Detect which cell encompasses the target text, then output its [X, Y] center coordinate. 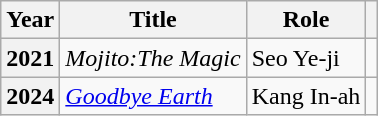
Kang In-ah [306, 96]
Role [306, 20]
2024 [30, 96]
2021 [30, 58]
Seo Ye-ji [306, 58]
Title [153, 20]
Goodbye Earth [153, 96]
Year [30, 20]
Mojito:The Magic [153, 58]
